Output the [X, Y] coordinate of the center of the cell containing the given text.  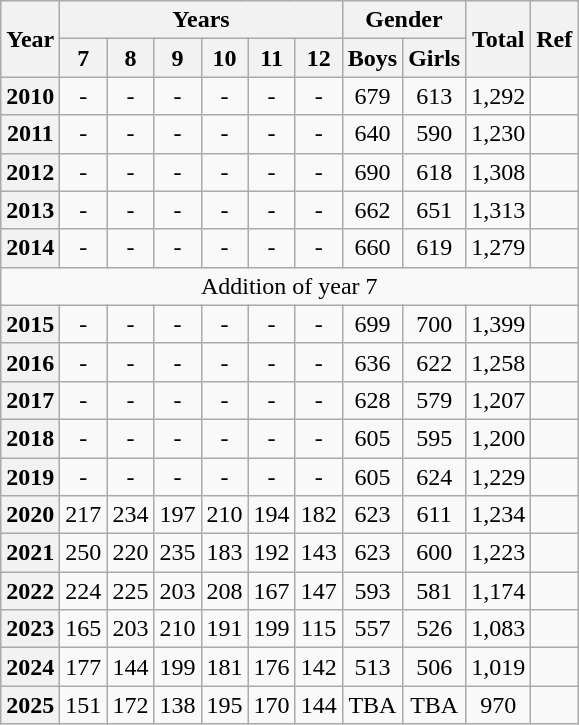
690 [372, 172]
143 [318, 553]
217 [84, 515]
581 [434, 591]
235 [178, 553]
2013 [30, 210]
1,279 [498, 248]
679 [372, 96]
250 [84, 553]
Boys [372, 58]
11 [272, 58]
Total [498, 39]
636 [372, 362]
Years [201, 20]
1,207 [498, 400]
1,234 [498, 515]
506 [434, 667]
1,230 [498, 134]
8 [130, 58]
183 [224, 553]
2025 [30, 705]
2012 [30, 172]
167 [272, 591]
1,174 [498, 591]
700 [434, 324]
590 [434, 134]
2016 [30, 362]
195 [224, 705]
172 [130, 705]
176 [272, 667]
9 [178, 58]
1,019 [498, 667]
593 [372, 591]
Addition of year 7 [290, 286]
2024 [30, 667]
660 [372, 248]
651 [434, 210]
225 [130, 591]
2015 [30, 324]
2017 [30, 400]
628 [372, 400]
2023 [30, 629]
192 [272, 553]
622 [434, 362]
640 [372, 134]
1,308 [498, 172]
1,313 [498, 210]
170 [272, 705]
1,258 [498, 362]
177 [84, 667]
2019 [30, 477]
2018 [30, 438]
7 [84, 58]
595 [434, 438]
513 [372, 667]
194 [272, 515]
147 [318, 591]
1,292 [498, 96]
600 [434, 553]
1,223 [498, 553]
526 [434, 629]
2020 [30, 515]
115 [318, 629]
197 [178, 515]
2010 [30, 96]
619 [434, 248]
2011 [30, 134]
618 [434, 172]
613 [434, 96]
611 [434, 515]
Ref [554, 39]
2014 [30, 248]
557 [372, 629]
224 [84, 591]
Year [30, 39]
1,200 [498, 438]
Gender [404, 20]
182 [318, 515]
662 [372, 210]
220 [130, 553]
1,083 [498, 629]
624 [434, 477]
1,229 [498, 477]
Girls [434, 58]
970 [498, 705]
12 [318, 58]
699 [372, 324]
2021 [30, 553]
208 [224, 591]
191 [224, 629]
1,399 [498, 324]
234 [130, 515]
151 [84, 705]
138 [178, 705]
10 [224, 58]
2022 [30, 591]
142 [318, 667]
579 [434, 400]
165 [84, 629]
181 [224, 667]
